Output the [X, Y] coordinate of the center of the cell containing the given text.  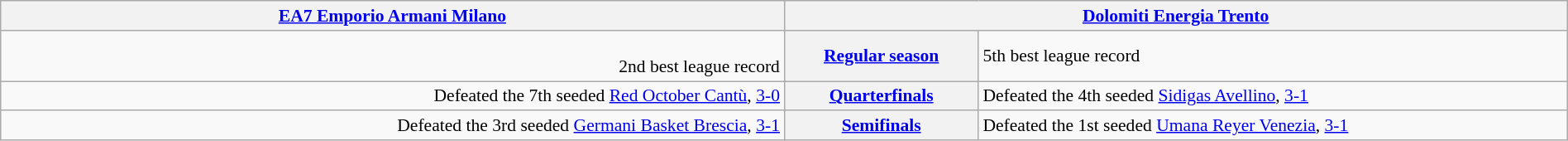
Quarterfinals [882, 96]
EA7 Emporio Armani Milano [392, 16]
5th best league record [1273, 56]
Defeated the 1st seeded Umana Reyer Venezia, 3-1 [1273, 126]
2nd best league record [392, 56]
Semifinals [882, 126]
Defeated the 3rd seeded Germani Basket Brescia, 3-1 [392, 126]
Defeated the 7th seeded Red October Cantù, 3-0 [392, 96]
Dolomiti Energia Trento [1176, 16]
Regular season [882, 56]
Defeated the 4th seeded Sidigas Avellino, 3-1 [1273, 96]
